Return [X, Y] of the center of cell containing provided text 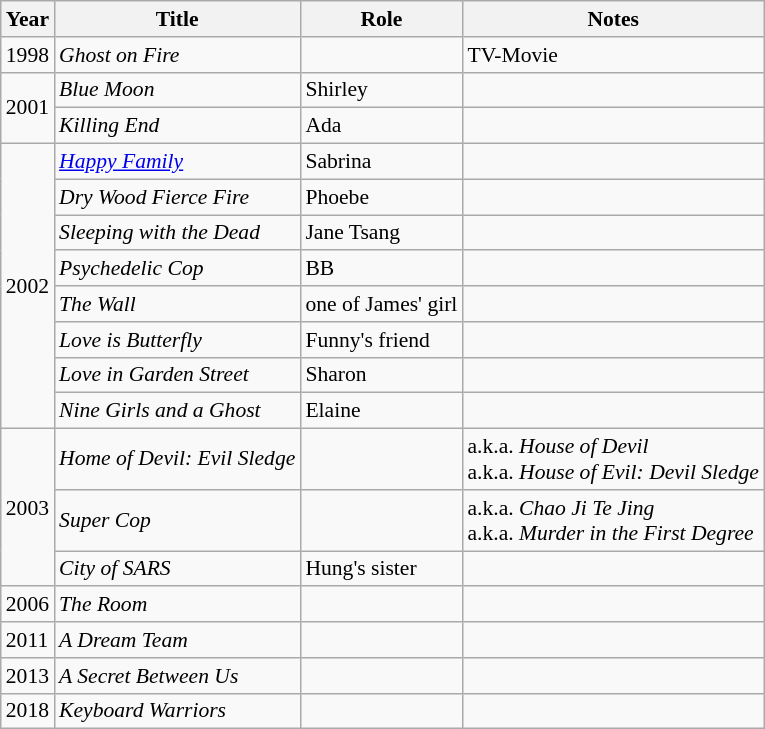
2002 [28, 286]
Ada [381, 126]
Shirley [381, 90]
City of SARS [177, 569]
The Room [177, 605]
Ghost on Fire [177, 55]
2006 [28, 605]
BB [381, 269]
Elaine [381, 411]
2003 [28, 508]
2011 [28, 640]
Nine Girls and a Ghost [177, 411]
Dry Wood Fierce Fire [177, 197]
Title [177, 19]
A Secret Between Us [177, 676]
Sabrina [381, 162]
Year [28, 19]
Love in Garden Street [177, 375]
A Dream Team [177, 640]
Funny's friend [381, 340]
Blue Moon [177, 90]
one of James' girl [381, 304]
Jane Tsang [381, 233]
2013 [28, 676]
1998 [28, 55]
Hung's sister [381, 569]
Happy Family [177, 162]
The Wall [177, 304]
a.k.a. Chao Ji Te Jing a.k.a. Murder in the First Degree [612, 520]
2001 [28, 108]
2018 [28, 711]
Notes [612, 19]
Sharon [381, 375]
TV-Movie [612, 55]
Phoebe [381, 197]
Love is Butterfly [177, 340]
a.k.a. House of Devil a.k.a. House of Evil: Devil Sledge [612, 460]
Home of Devil: Evil Sledge [177, 460]
Keyboard Warriors [177, 711]
Role [381, 19]
Killing End [177, 126]
Psychedelic Cop [177, 269]
Super Cop [177, 520]
Sleeping with the Dead [177, 233]
